Extract the (x, y) coordinate from the center of the cell holding the provided text.  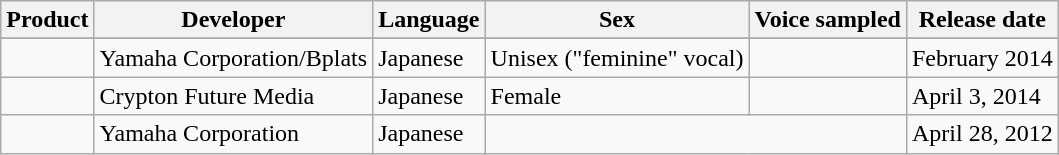
Female (617, 96)
February 2014 (982, 58)
Yamaha Corporation/Bplats (234, 58)
Release date (982, 20)
Developer (234, 20)
Voice sampled (828, 20)
April 3, 2014 (982, 96)
Unisex ("feminine" vocal) (617, 58)
April 28, 2012 (982, 134)
Crypton Future Media (234, 96)
Product (48, 20)
Language (429, 20)
Yamaha Corporation (234, 134)
Sex (617, 20)
